Provide the [x, y] coordinate of the cell's center where the given text is located.  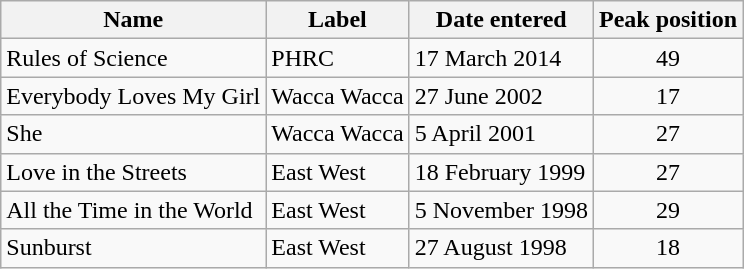
18 February 1999 [501, 172]
Date entered [501, 20]
PHRC [338, 58]
Love in the Streets [134, 172]
Name [134, 20]
29 [668, 210]
Everybody Loves My Girl [134, 96]
17 [668, 96]
Peak position [668, 20]
17 March 2014 [501, 58]
Label [338, 20]
49 [668, 58]
She [134, 134]
5 November 1998 [501, 210]
5 April 2001 [501, 134]
All the Time in the World [134, 210]
Rules of Science [134, 58]
27 June 2002 [501, 96]
18 [668, 248]
Sunburst [134, 248]
27 August 1998 [501, 248]
